Identify which cell holds the provided text, then report its (x, y) central coordinate. 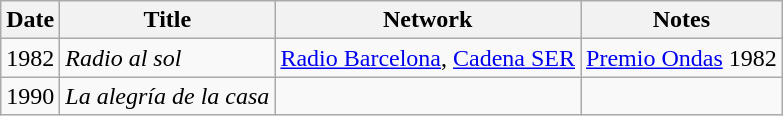
1982 (30, 58)
Notes (682, 20)
Radio al sol (168, 58)
Network (428, 20)
La alegría de la casa (168, 96)
Date (30, 20)
Premio Ondas 1982 (682, 58)
Title (168, 20)
1990 (30, 96)
Radio Barcelona, Cadena SER (428, 58)
